Capture the cell that displays the provided text and extract its (x, y) central coordinate. 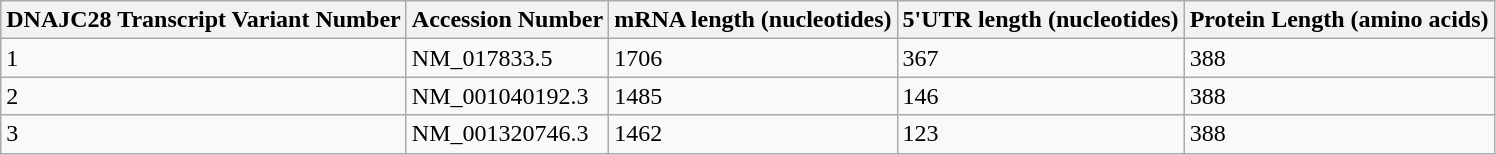
Accession Number (507, 20)
146 (1040, 96)
1462 (753, 134)
367 (1040, 58)
2 (204, 96)
Protein Length (amino acids) (1339, 20)
mRNA length (nucleotides) (753, 20)
1 (204, 58)
1706 (753, 58)
5'UTR length (nucleotides) (1040, 20)
123 (1040, 134)
NM_001040192.3 (507, 96)
3 (204, 134)
NM_001320746.3 (507, 134)
1485 (753, 96)
NM_017833.5 (507, 58)
DNAJC28 Transcript Variant Number (204, 20)
